Output the (X, Y) coordinate of the center of the cell containing the given text.  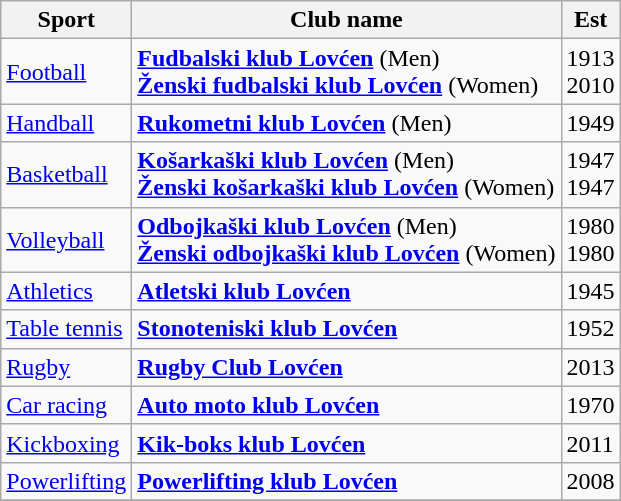
Football (66, 72)
19471947 (590, 174)
1945 (590, 291)
Powerlifting (66, 481)
Stonoteniski klub Lovćen (346, 329)
Car racing (66, 405)
19801980 (590, 240)
Košarkaški klub Lovćen (Men)Ženski košarkaški klub Lovćen (Women) (346, 174)
1970 (590, 405)
Odbojkaški klub Lovćen (Men)Ženski odbojkaški klub Lovćen (Women) (346, 240)
1952 (590, 329)
2013 (590, 367)
Volleyball (66, 240)
Handball (66, 123)
Atletski klub Lovćen (346, 291)
Athletics (66, 291)
2011 (590, 443)
Rugby Club Lovćen (346, 367)
Rugby (66, 367)
Auto moto klub Lovćen (346, 405)
Basketball (66, 174)
Club name (346, 20)
Rukometni klub Lovćen (Men) (346, 123)
19132010 (590, 72)
Table tennis (66, 329)
Sport (66, 20)
Kik-boks klub Lovćen (346, 443)
Fudbalski klub Lovćen (Men)Ženski fudbalski klub Lovćen (Women) (346, 72)
1949 (590, 123)
Est (590, 20)
Powerlifting klub Lovćen (346, 481)
2008 (590, 481)
Kickboxing (66, 443)
